Search for the cell housing the specified text and yield its [x, y] center coordinate. 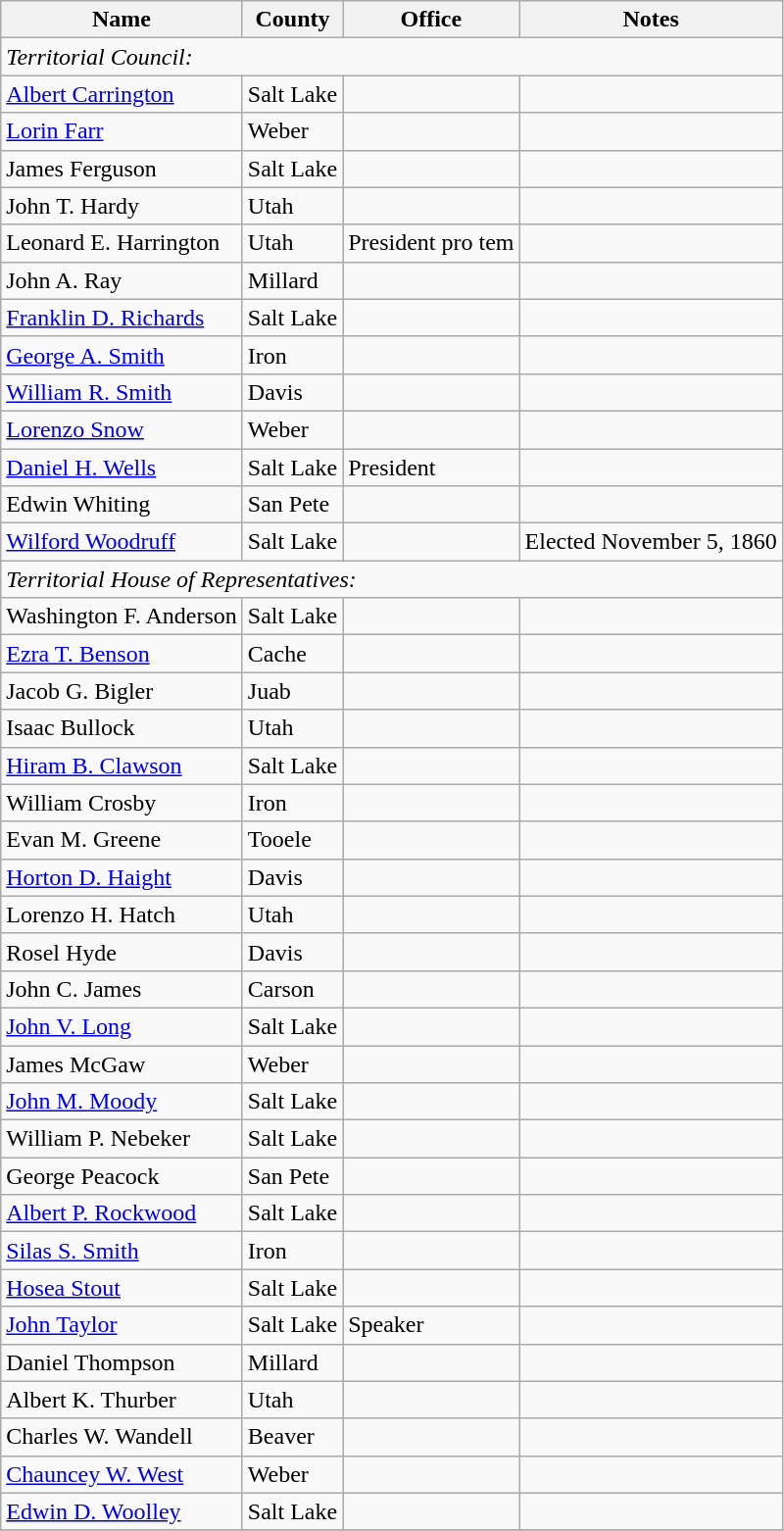
Horton D. Haight [122, 877]
County [292, 20]
James Ferguson [122, 169]
Albert Carrington [122, 94]
Franklin D. Richards [122, 318]
Lorin Farr [122, 131]
Albert K. Thurber [122, 1400]
Beaver [292, 1437]
Edwin D. Woolley [122, 1511]
Albert P. Rockwood [122, 1213]
Daniel Thompson [122, 1362]
Carson [292, 989]
Isaac Bullock [122, 728]
Name [122, 20]
Silas S. Smith [122, 1251]
William Crosby [122, 803]
Rosel Hyde [122, 952]
Elected November 5, 1860 [651, 542]
President [431, 468]
Wilford Woodruff [122, 542]
Lorenzo Snow [122, 429]
William P. Nebeker [122, 1139]
John V. Long [122, 1026]
Cache [292, 654]
Notes [651, 20]
William R. Smith [122, 392]
Territorial Council: [392, 57]
Charles W. Wandell [122, 1437]
Office [431, 20]
John Taylor [122, 1325]
Ezra T. Benson [122, 654]
George Peacock [122, 1176]
Evan M. Greene [122, 840]
James McGaw [122, 1063]
Chauncey W. West [122, 1474]
Tooele [292, 840]
Speaker [431, 1325]
John T. Hardy [122, 206]
George A. Smith [122, 355]
Hiram B. Clawson [122, 765]
Hosea Stout [122, 1288]
Edwin Whiting [122, 505]
Washington F. Anderson [122, 617]
Daniel H. Wells [122, 468]
Leonard E. Harrington [122, 243]
Juab [292, 691]
John A. Ray [122, 280]
Territorial House of Representatives: [392, 579]
President pro tem [431, 243]
Lorenzo H. Hatch [122, 914]
John M. Moody [122, 1102]
John C. James [122, 989]
Jacob G. Bigler [122, 691]
